Detect which cell encompasses the target text, then output its (X, Y) center coordinate. 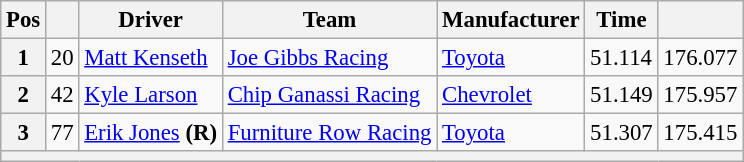
51.149 (622, 95)
51.114 (622, 58)
Erik Jones (R) (150, 133)
Manufacturer (511, 20)
175.957 (700, 95)
1 (24, 58)
Chip Ganassi Racing (329, 95)
3 (24, 133)
Driver (150, 20)
Kyle Larson (150, 95)
Joe Gibbs Racing (329, 58)
42 (62, 95)
175.415 (700, 133)
20 (62, 58)
Furniture Row Racing (329, 133)
Chevrolet (511, 95)
77 (62, 133)
51.307 (622, 133)
Matt Kenseth (150, 58)
Pos (24, 20)
Team (329, 20)
176.077 (700, 58)
2 (24, 95)
Time (622, 20)
